Return (x, y) of the center of cell containing provided text 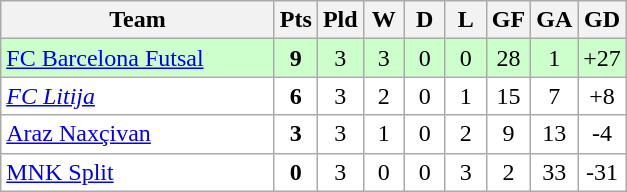
+27 (602, 58)
Pts (296, 20)
L (466, 20)
Araz Naxçivan (138, 134)
6 (296, 96)
7 (554, 96)
FC Litija (138, 96)
15 (508, 96)
GF (508, 20)
33 (554, 172)
W (384, 20)
GD (602, 20)
FC Barcelona Futsal (138, 58)
MNK Split (138, 172)
+8 (602, 96)
GA (554, 20)
28 (508, 58)
-31 (602, 172)
Team (138, 20)
D (424, 20)
Pld (340, 20)
13 (554, 134)
-4 (602, 134)
